Locate the cell with the specified text and output its (X, Y) center coordinate. 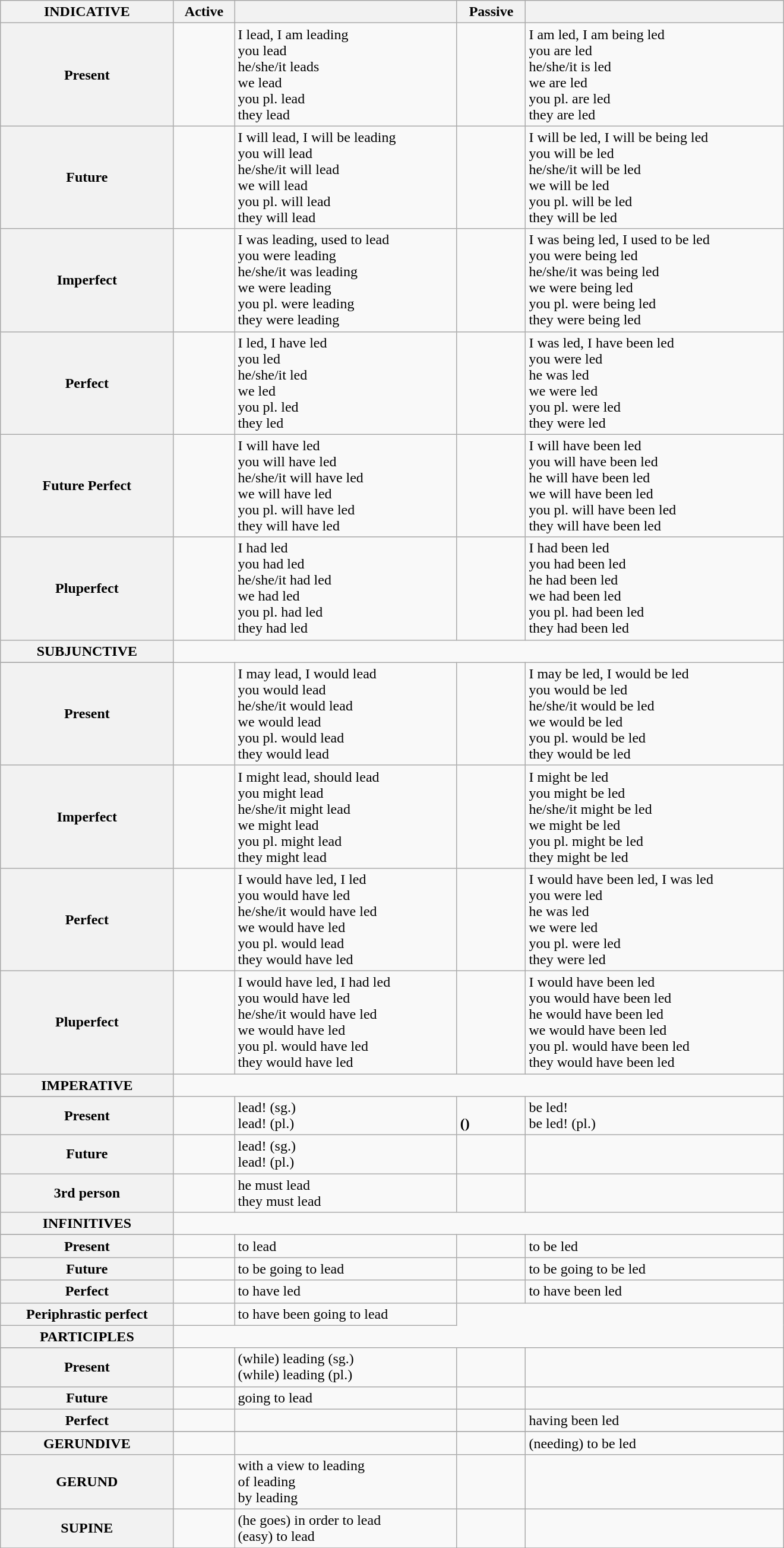
to have been led (655, 1291)
he must leadthey must lead (346, 1193)
to lead (346, 1246)
to be led (655, 1246)
I might lead, should leadyou might leadhe/she/it might leadwe might leadyou pl. might leadthey might lead (346, 816)
PARTICIPLES (87, 1337)
Passive (491, 12)
IMPERATIVE (87, 1085)
I would have led, I had ledyou would have ledhe/she/it would have ledwe would have ledyou pl. would have ledthey would have led (346, 1022)
I had ledyou had ledhe/she/it had ledwe had ledyou pl. had ledthey had led (346, 588)
GERUNDIVE (87, 1443)
I am led, I am being ledyou are ledhe/she/it is ledwe are ledyou pl. are ledthey are led (655, 75)
(he goes) in order to lead(easy) to lead (346, 1528)
SUPINE (87, 1528)
Active (204, 12)
to be going to lead (346, 1269)
3rd person (87, 1193)
(needing) to be led (655, 1443)
() (491, 1116)
I was led, I have been ledyou were ledhe was ledwe were ledyou pl. were ledthey were led (655, 383)
having been led (655, 1420)
(while) leading (sg.)(while) leading (pl.) (346, 1367)
I would have led, I ledyou would have ledhe/she/it would have ledwe would have ledyou pl. would leadthey would have led (346, 920)
to be going to be led (655, 1269)
I was being led, I used to be ledyou were being ledhe/she/it was being ledwe were being ledyou pl. were being ledthey were being led (655, 280)
to have been going to lead (346, 1314)
I was leading, used to leadyou were leadinghe/she/it was leadingwe were leadingyou pl. were leadingthey were leading (346, 280)
I will have ledyou will have ledhe/she/it will have ledwe will have ledyou pl. will have ledthey will have led (346, 486)
INFINITIVES (87, 1224)
I would have been ledyou would have been ledhe would have been ledwe would have been ledyou pl. would have been ledthey would have been led (655, 1022)
SUBJUNCTIVE (87, 651)
GERUND (87, 1481)
INDICATIVE (87, 12)
I would have been led, I was ledyou were ledhe was ledwe were ledyou pl. were ledthey were led (655, 920)
I will lead, I will be leadingyou will leadhe/she/it will leadwe will leadyou pl. will leadthey will lead (346, 177)
to have led (346, 1291)
I might be ledyou might be ledhe/she/it might be ledwe might be ledyou pl. might be ledthey might be led (655, 816)
I may be led, I would be ledyou would be ledhe/she/it would be ledwe would be ledyou pl. would be ledthey would be led (655, 714)
with a view to leadingof leadingby leading (346, 1481)
Future Perfect (87, 486)
I led, I have ledyou ledhe/she/it ledwe ledyou pl. ledthey led (346, 383)
be led!be led! (pl.) (655, 1116)
I may lead, I would leadyou would leadhe/she/it would leadwe would leadyou pl. would leadthey would lead (346, 714)
Periphrastic perfect (87, 1314)
going to lead (346, 1398)
I will be led, I will be being ledyou will be ledhe/she/it will be ledwe will be ledyou pl. will be ledthey will be led (655, 177)
I had been ledyou had been ledhe had been ledwe had been ledyou pl. had been ledthey had been led (655, 588)
I will have been ledyou will have been ledhe will have been ledwe will have been ledyou pl. will have been ledthey will have been led (655, 486)
I lead, I am leadingyou leadhe/she/it leadswe leadyou pl. leadthey lead (346, 75)
